Pinpoint the cell where the given text exists, returning its [x, y] midpoint coordinate. 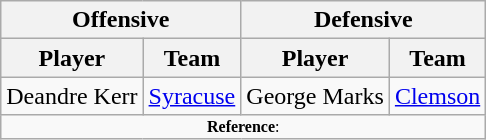
Reference: [244, 127]
Clemson [437, 96]
Syracuse [192, 96]
Defensive [364, 20]
George Marks [316, 96]
Deandre Kerr [72, 96]
Offensive [121, 20]
